Return the [x, y] coordinate for the center point of the cell that contains the specified text.  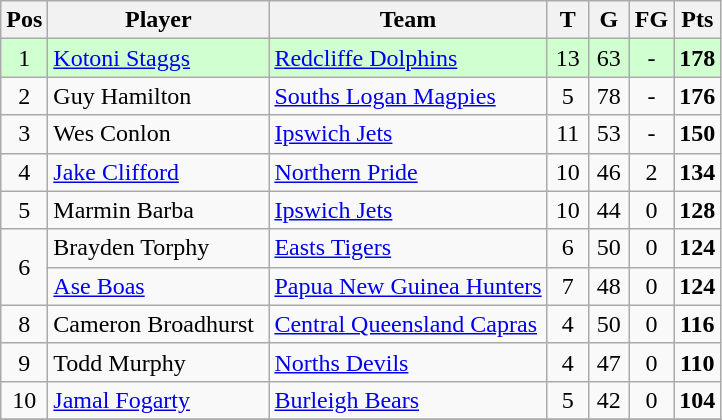
Pts [698, 20]
11 [568, 134]
110 [698, 362]
FG [651, 20]
63 [608, 58]
Pos [24, 20]
46 [608, 172]
Jamal Fogarty [158, 400]
Marmin Barba [158, 210]
128 [698, 210]
3 [24, 134]
Todd Murphy [158, 362]
47 [608, 362]
Player [158, 20]
Cameron Broadhurst [158, 324]
1 [24, 58]
178 [698, 58]
134 [698, 172]
Ase Boas [158, 286]
T [568, 20]
104 [698, 400]
Central Queensland Capras [408, 324]
Souths Logan Magpies [408, 96]
G [608, 20]
Redcliffe Dolphins [408, 58]
Team [408, 20]
Guy Hamilton [158, 96]
13 [568, 58]
9 [24, 362]
53 [608, 134]
116 [698, 324]
Wes Conlon [158, 134]
Easts Tigers [408, 248]
Brayden Torphy [158, 248]
Burleigh Bears [408, 400]
Papua New Guinea Hunters [408, 286]
Kotoni Staggs [158, 58]
42 [608, 400]
Norths Devils [408, 362]
150 [698, 134]
Northern Pride [408, 172]
44 [608, 210]
48 [608, 286]
7 [568, 286]
Jake Clifford [158, 172]
8 [24, 324]
78 [608, 96]
176 [698, 96]
